Find where the given text appears and provide that cell's center as (X, Y) coordinate. 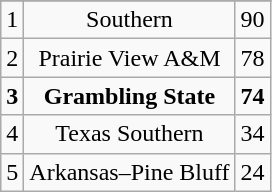
Texas Southern (130, 134)
74 (252, 96)
90 (252, 20)
Arkansas–Pine Bluff (130, 172)
3 (12, 96)
Prairie View A&M (130, 58)
5 (12, 172)
4 (12, 134)
78 (252, 58)
2 (12, 58)
34 (252, 134)
24 (252, 172)
Southern (130, 20)
1 (12, 20)
Grambling State (130, 96)
